From the cell containing the given text, extract its center point as [x, y] coordinate. 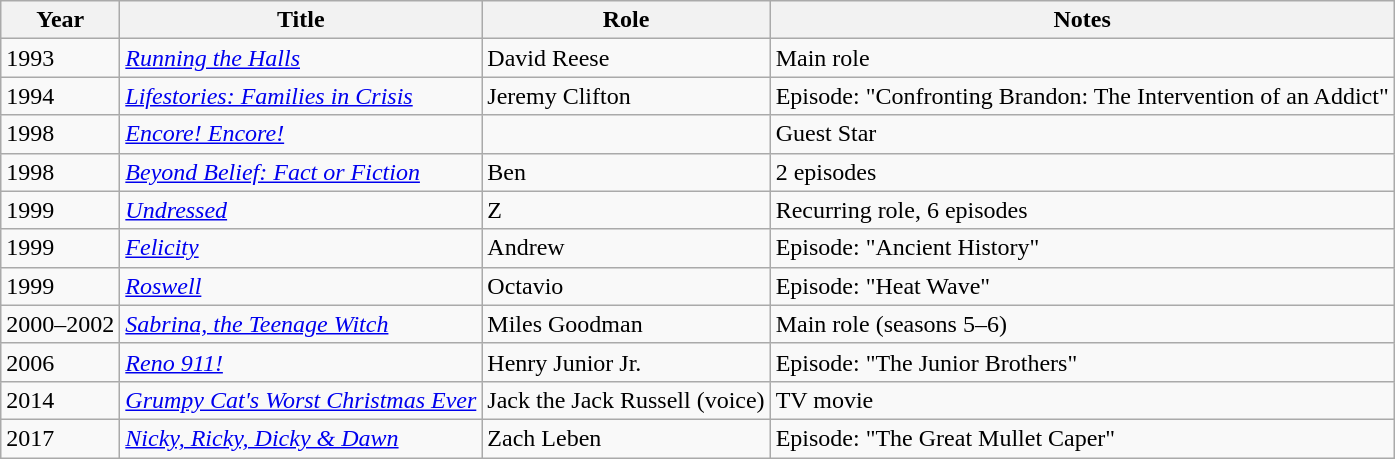
Episode: "Heat Wave" [1082, 286]
Zach Leben [626, 438]
Roswell [301, 286]
2017 [60, 438]
Undressed [301, 210]
David Reese [626, 58]
Main role (seasons 5–6) [1082, 324]
Andrew [626, 248]
Running the Halls [301, 58]
2006 [60, 362]
Sabrina, the Teenage Witch [301, 324]
Main role [1082, 58]
Role [626, 20]
Year [60, 20]
Nicky, Ricky, Dicky & Dawn [301, 438]
Lifestories: Families in Crisis [301, 96]
Episode: "The Junior Brothers" [1082, 362]
Z [626, 210]
Felicity [301, 248]
TV movie [1082, 400]
Guest Star [1082, 134]
Episode: "Confronting Brandon: The Intervention of an Addict" [1082, 96]
Recurring role, 6 episodes [1082, 210]
Grumpy Cat's Worst Christmas Ever [301, 400]
Octavio [626, 286]
1993 [60, 58]
Jack the Jack Russell (voice) [626, 400]
Title [301, 20]
Episode: "The Great Mullet Caper" [1082, 438]
Episode: "Ancient History" [1082, 248]
Reno 911! [301, 362]
Ben [626, 172]
1994 [60, 96]
Encore! Encore! [301, 134]
Henry Junior Jr. [626, 362]
Notes [1082, 20]
Jeremy Clifton [626, 96]
2014 [60, 400]
Miles Goodman [626, 324]
Beyond Belief: Fact or Fiction [301, 172]
2 episodes [1082, 172]
2000–2002 [60, 324]
